Find where the given text appears and provide that cell's center as [X, Y] coordinate. 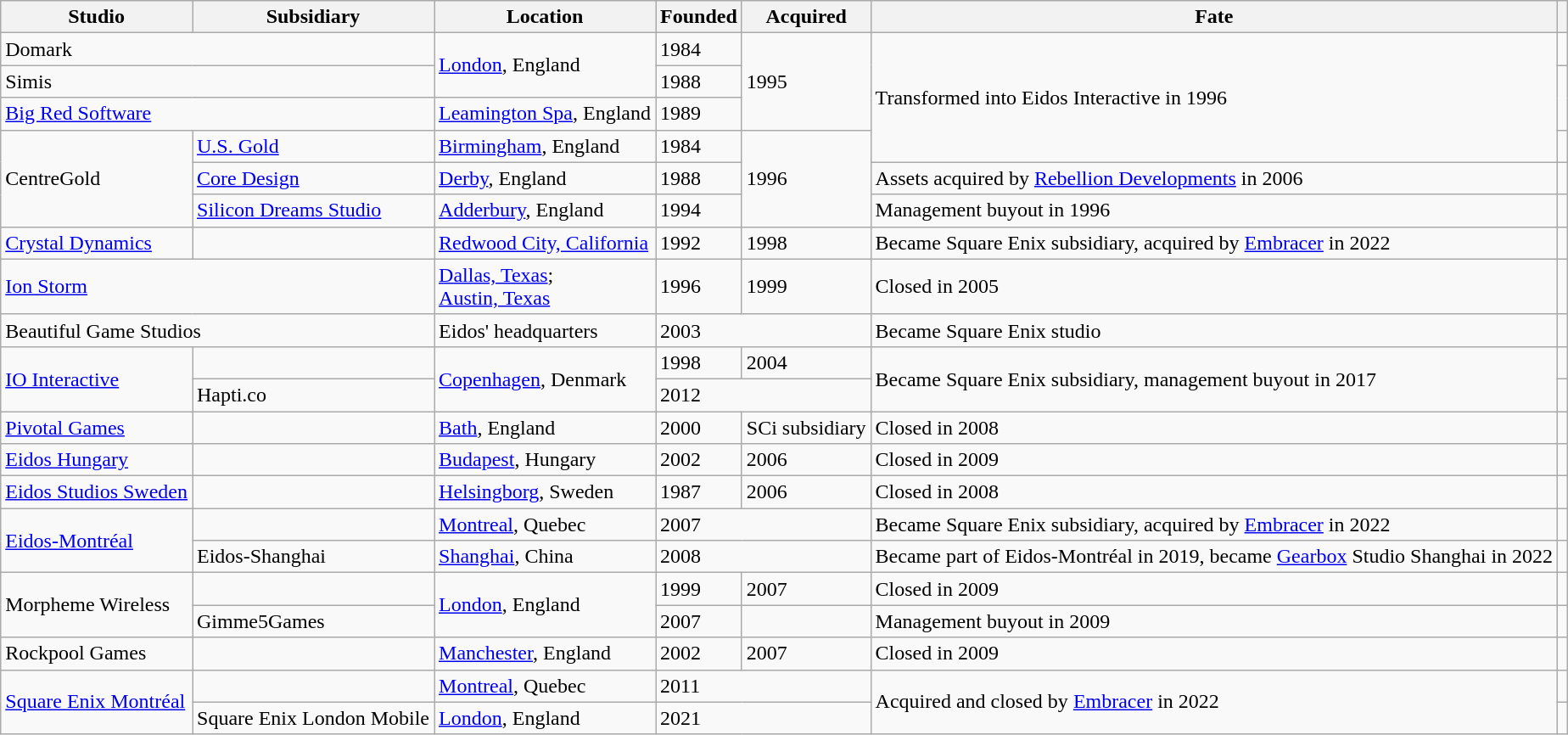
Redwood City, California [545, 243]
Hapti.co [312, 395]
1995 [806, 81]
Eidos Studios Sweden [97, 492]
2008 [764, 557]
U.S. Gold [312, 146]
Square Enix Montréal [97, 702]
Dallas, Texas;Austin, Texas [545, 287]
1987 [699, 492]
Acquired [806, 17]
Helsingborg, Sweden [545, 492]
Became Square Enix studio [1214, 330]
Eidos Hungary [97, 460]
Crystal Dynamics [97, 243]
Location [545, 17]
SCi subsidiary [806, 427]
Silicon Dreams Studio [312, 210]
Budapest, Hungary [545, 460]
Morpheme Wireless [97, 605]
2021 [764, 718]
Ion Storm [217, 287]
Management buyout in 2009 [1214, 621]
Simis [217, 81]
Bath, England [545, 427]
Manchester, England [545, 654]
Domark [217, 49]
Closed in 2005 [1214, 287]
Fate [1214, 17]
1992 [699, 243]
Pivotal Games [97, 427]
1994 [699, 210]
Eidos' headquarters [545, 330]
Assets acquired by Rebellion Developments in 2006 [1214, 178]
Became part of Eidos-Montréal in 2019, became Gearbox Studio Shanghai in 2022 [1214, 557]
Adderbury, England [545, 210]
Gimme5Games [312, 621]
IO Interactive [97, 379]
Management buyout in 1996 [1214, 210]
Big Red Software [217, 114]
Shanghai, China [545, 557]
1989 [699, 114]
2011 [764, 686]
Acquired and closed by Embracer in 2022 [1214, 702]
2004 [806, 362]
Leamington Spa, England [545, 114]
Eidos-Shanghai [312, 557]
Studio [97, 17]
Became Square Enix subsidiary, management buyout in 2017 [1214, 379]
Core Design [312, 178]
Transformed into Eidos Interactive in 1996 [1214, 98]
Eidos-Montréal [97, 541]
Birmingham, England [545, 146]
Copenhagen, Denmark [545, 379]
Founded [699, 17]
2012 [764, 395]
2000 [699, 427]
Square Enix London Mobile [312, 718]
2003 [764, 330]
Subsidiary [312, 17]
Beautiful Game Studios [217, 330]
Derby, England [545, 178]
CentreGold [97, 178]
Rockpool Games [97, 654]
